Output the (x, y) coordinate of the center of the cell containing the given text.  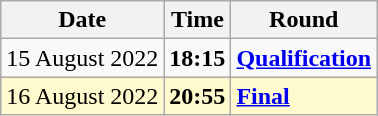
Date (82, 20)
20:55 (198, 96)
Final (304, 96)
15 August 2022 (82, 58)
Qualification (304, 58)
18:15 (198, 58)
Round (304, 20)
16 August 2022 (82, 96)
Time (198, 20)
